Locate the cell with the specified text and output its [x, y] center coordinate. 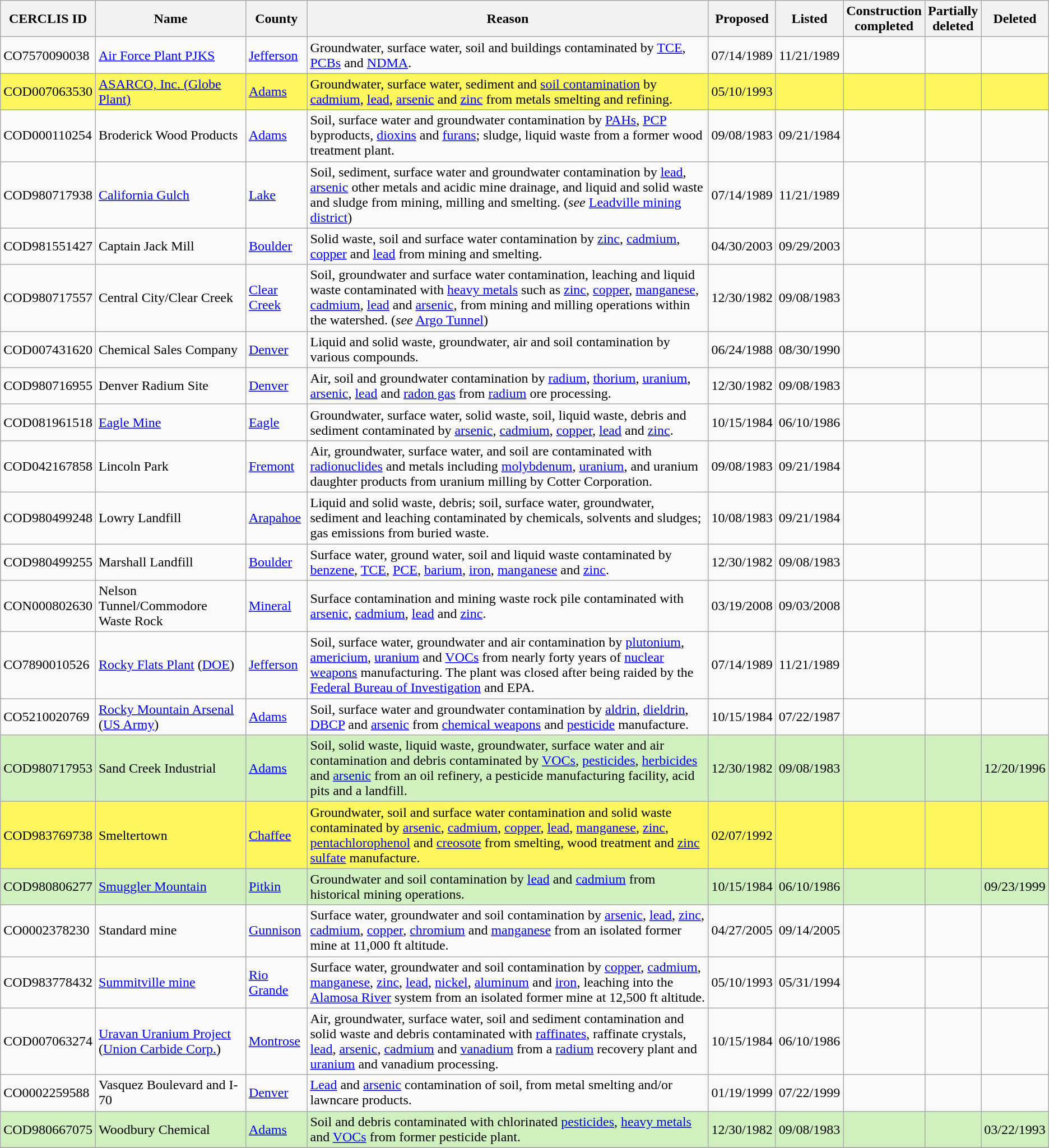
Mineral [276, 606]
Eagle Mine [170, 422]
COD980499255 [48, 561]
Air, soil and groundwater contamination by radium, thorium, uranium, arsenic, lead and radon gas from radium ore processing. [508, 385]
Rocky Flats Plant (DOE) [170, 666]
Eagle [276, 422]
Listed [809, 19]
Fremont [276, 466]
Lead and arsenic contamination of soil, from metal smelting and/or lawncare products. [508, 1093]
Constructioncompleted [884, 19]
Arapahoe [276, 518]
07/22/1999 [809, 1093]
09/29/2003 [809, 247]
Gunnison [276, 931]
Reason [508, 19]
04/27/2005 [742, 931]
04/30/2003 [742, 247]
California Gulch [170, 195]
Broderick Wood Products [170, 136]
Summitville mine [170, 982]
Surface water, ground water, soil and liquid waste contaminated by benzene, TCE, PCE, barium, iron, manganese and zinc. [508, 561]
CO0002259588 [48, 1093]
Clear Creek [276, 298]
09/23/1999 [1015, 886]
COD980717557 [48, 298]
03/22/1993 [1015, 1130]
Surface contamination and mining waste rock pile contaminated with arsenic, cadmium, lead and zinc. [508, 606]
CO7570090038 [48, 55]
Lowry Landfill [170, 518]
08/30/1990 [809, 350]
CO7890010526 [48, 666]
09/14/2005 [809, 931]
Groundwater and soil contamination by lead and cadmium from historical mining operations. [508, 886]
Nelson Tunnel/Commodore Waste Rock [170, 606]
Smuggler Mountain [170, 886]
10/08/1983 [742, 518]
Solid waste, soil and surface water contamination by zinc, cadmium, copper and lead from mining and smelting. [508, 247]
Groundwater, surface water, sediment and soil contamination by cadmium, lead, arsenic and zinc from metals smelting and refining. [508, 92]
Pitkin [276, 886]
Liquid and solid waste, groundwater, air and soil contamination by various compounds. [508, 350]
07/22/1987 [809, 717]
ASARCO, Inc. (Globe Plant) [170, 92]
06/24/1988 [742, 350]
COD980806277 [48, 886]
Montrose [276, 1041]
09/03/2008 [809, 606]
Air Force Plant PJKS [170, 55]
01/19/1999 [742, 1093]
Standard mine [170, 931]
COD000110254 [48, 136]
Partiallydeleted [953, 19]
CON000802630 [48, 606]
County [276, 19]
CO0002378230 [48, 931]
COD980716955 [48, 385]
12/20/1996 [1015, 769]
03/19/2008 [742, 606]
Smeltertown [170, 835]
02/07/1992 [742, 835]
COD983778432 [48, 982]
Rio Grande [276, 982]
05/31/1994 [809, 982]
Rocky Mountain Arsenal (US Army) [170, 717]
COD007063530 [48, 92]
Chemical Sales Company [170, 350]
CERCLIS ID [48, 19]
Lincoln Park [170, 466]
COD981551427 [48, 247]
Sand Creek Industrial [170, 769]
Captain Jack Mill [170, 247]
CO5210020769 [48, 717]
COD007431620 [48, 350]
Central City/Clear Creek [170, 298]
Chaffee [276, 835]
COD980717953 [48, 769]
COD980499248 [48, 518]
Proposed [742, 19]
Denver Radium Site [170, 385]
Deleted [1015, 19]
COD980717938 [48, 195]
Groundwater, surface water, soil and buildings contaminated by TCE, PCBs and NDMA. [508, 55]
COD081961518 [48, 422]
Soil and debris contaminated with chlorinated pesticides, heavy metals and VOCs from former pesticide plant. [508, 1130]
COD983769738 [48, 835]
COD980667075 [48, 1130]
COD007063274 [48, 1041]
Marshall Landfill [170, 561]
Soil, surface water and groundwater contamination by aldrin, dieldrin, DBCP and arsenic from chemical weapons and pesticide manufacture. [508, 717]
Name [170, 19]
Uravan Uranium Project (Union Carbide Corp.) [170, 1041]
Vasquez Boulevard and I-70 [170, 1093]
COD042167858 [48, 466]
Lake [276, 195]
Woodbury Chemical [170, 1130]
Groundwater, surface water, solid waste, soil, liquid waste, debris and sediment contaminated by arsenic, cadmium, copper, lead and zinc. [508, 422]
